From the cell containing the given text, extract its center point as (x, y) coordinate. 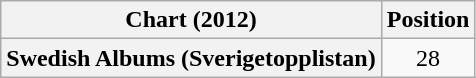
Position (428, 20)
Swedish Albums (Sverigetopplistan) (191, 58)
28 (428, 58)
Chart (2012) (191, 20)
